Extract the [X, Y] coordinate from the center of the cell holding the provided text.  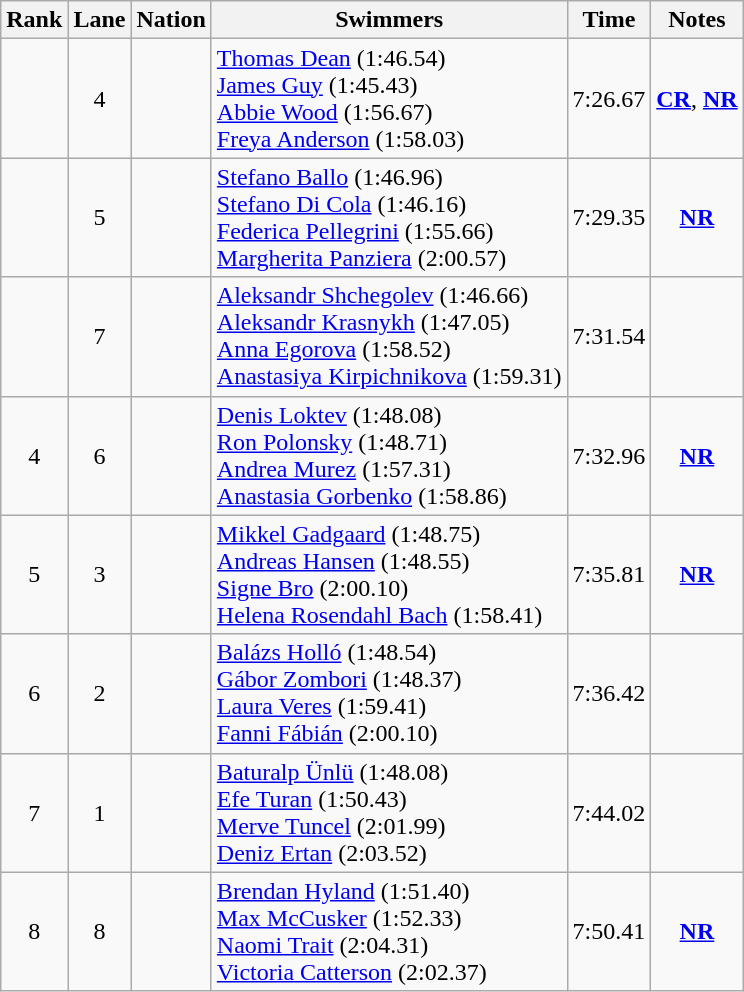
7:35.81 [609, 574]
Swimmers [389, 20]
Balázs Holló (1:48.54)Gábor Zombori (1:48.37)Laura Veres (1:59.41)Fanni Fábián (2:00.10) [389, 694]
3 [100, 574]
Time [609, 20]
Mikkel Gadgaard (1:48.75)Andreas Hansen (1:48.55)Signe Bro (2:00.10)Helena Rosendahl Bach (1:58.41) [389, 574]
7:36.42 [609, 694]
Brendan Hyland (1:51.40)Max McCusker (1:52.33)Naomi Trait (2:04.31)Victoria Catterson (2:02.37) [389, 932]
1 [100, 812]
Stefano Ballo (1:46.96)Stefano Di Cola (1:46.16)Federica Pellegrini (1:55.66)Margherita Panziera (2:00.57) [389, 218]
7:31.54 [609, 336]
7:29.35 [609, 218]
7:50.41 [609, 932]
7:26.67 [609, 98]
Baturalp Ünlü (1:48.08)Efe Turan (1:50.43)Merve Tuncel (2:01.99)Deniz Ertan (2:03.52) [389, 812]
Denis Loktev (1:48.08)Ron Polonsky (1:48.71)Andrea Murez (1:57.31)Anastasia Gorbenko (1:58.86) [389, 456]
Rank [34, 20]
Lane [100, 20]
7:32.96 [609, 456]
Nation [171, 20]
7:44.02 [609, 812]
Aleksandr Shchegolev (1:46.66)Aleksandr Krasnykh (1:47.05)Anna Egorova (1:58.52)Anastasiya Kirpichnikova (1:59.31) [389, 336]
Notes [697, 20]
2 [100, 694]
CR, NR [697, 98]
Thomas Dean (1:46.54)James Guy (1:45.43)Abbie Wood (1:56.67)Freya Anderson (1:58.03) [389, 98]
